Find where the given text appears and provide that cell's center as (X, Y) coordinate. 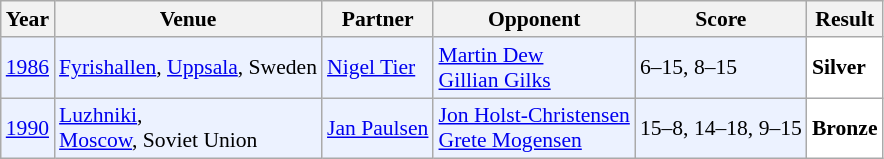
Nigel Tier (378, 68)
Silver (845, 68)
Year (28, 19)
15–8, 14–18, 9–15 (721, 128)
Venue (188, 19)
Result (845, 19)
Fyrishallen, Uppsala, Sweden (188, 68)
Bronze (845, 128)
Luzhniki,Moscow, Soviet Union (188, 128)
Score (721, 19)
6–15, 8–15 (721, 68)
1986 (28, 68)
1990 (28, 128)
Jan Paulsen (378, 128)
Jon Holst-Christensen Grete Mogensen (534, 128)
Opponent (534, 19)
Martin Dew Gillian Gilks (534, 68)
Partner (378, 19)
